Determine the [x, y] coordinate at the center of the cell enclosing the given text.  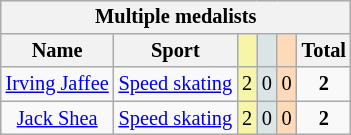
Name [58, 51]
Jack Shea [58, 118]
Sport [176, 51]
Irving Jaffee [58, 84]
Total [324, 51]
Multiple medalists [176, 17]
